Find where the given text appears and provide that cell's center as [X, Y] coordinate. 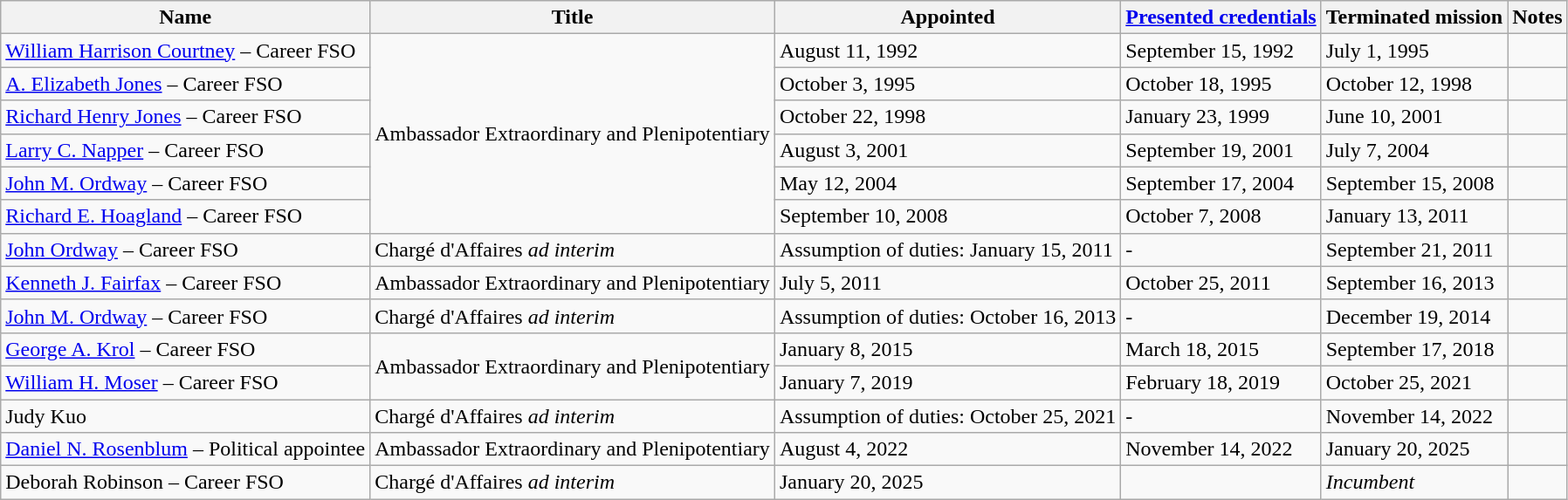
Name [185, 17]
Richard E. Hoagland – Career FSO [185, 216]
September 21, 2011 [1414, 250]
January 13, 2011 [1414, 216]
August 3, 2001 [947, 150]
Deborah Robinson – Career FSO [185, 483]
Notes [1537, 17]
Title [573, 17]
September 15, 2008 [1414, 183]
December 19, 2014 [1414, 316]
Kenneth J. Fairfax – Career FSO [185, 283]
June 10, 2001 [1414, 117]
September 17, 2004 [1221, 183]
October 3, 1995 [947, 84]
August 11, 1992 [947, 51]
Presented credentials [1221, 17]
John Ordway – Career FSO [185, 250]
September 19, 2001 [1221, 150]
September 15, 1992 [1221, 51]
October 22, 1998 [947, 117]
Judy Kuo [185, 416]
January 7, 2019 [947, 382]
William H. Moser – Career FSO [185, 382]
October 25, 2011 [1221, 283]
October 18, 1995 [1221, 84]
February 18, 2019 [1221, 382]
March 18, 2015 [1221, 349]
William Harrison Courtney – Career FSO [185, 51]
August 4, 2022 [947, 449]
July 5, 2011 [947, 283]
Larry C. Napper – Career FSO [185, 150]
July 1, 1995 [1414, 51]
July 7, 2004 [1414, 150]
Appointed [947, 17]
Incumbent [1414, 483]
September 10, 2008 [947, 216]
October 12, 1998 [1414, 84]
May 12, 2004 [947, 183]
October 25, 2021 [1414, 382]
Richard Henry Jones – Career FSO [185, 117]
Assumption of duties: January 15, 2011 [947, 250]
Daniel N. Rosenblum – Political appointee [185, 449]
Terminated mission [1414, 17]
George A. Krol – Career FSO [185, 349]
January 23, 1999 [1221, 117]
January 8, 2015 [947, 349]
Assumption of duties: October 25, 2021 [947, 416]
A. Elizabeth Jones – Career FSO [185, 84]
October 7, 2008 [1221, 216]
September 16, 2013 [1414, 283]
Assumption of duties: October 16, 2013 [947, 316]
September 17, 2018 [1414, 349]
